Identify which cell holds the provided text, then report its (X, Y) central coordinate. 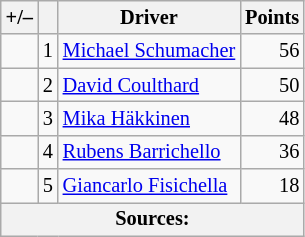
56 (272, 51)
36 (272, 152)
48 (272, 118)
David Coulthard (149, 85)
Sources: (152, 219)
50 (272, 85)
Mika Häkkinen (149, 118)
Michael Schumacher (149, 51)
5 (48, 186)
Driver (149, 17)
+/– (20, 17)
Giancarlo Fisichella (149, 186)
Points (272, 17)
4 (48, 152)
18 (272, 186)
2 (48, 85)
3 (48, 118)
Rubens Barrichello (149, 152)
1 (48, 51)
